Scan for the cell matching the given text and deliver its [x, y] coordinate at center. 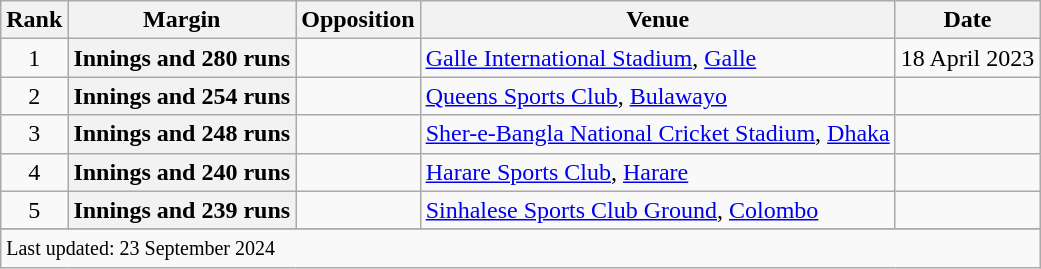
Sinhalese Sports Club Ground, Colombo [658, 210]
Galle International Stadium, Galle [658, 58]
Innings and 254 runs [182, 96]
Innings and 240 runs [182, 172]
3 [34, 134]
4 [34, 172]
1 [34, 58]
Queens Sports Club, Bulawayo [658, 96]
Innings and 280 runs [182, 58]
2 [34, 96]
Last updated: 23 September 2024 [520, 248]
Innings and 248 runs [182, 134]
Venue [658, 20]
18 April 2023 [967, 58]
Sher-e-Bangla National Cricket Stadium, Dhaka [658, 134]
5 [34, 210]
Rank [34, 20]
Opposition [358, 20]
Date [967, 20]
Margin [182, 20]
Innings and 239 runs [182, 210]
Harare Sports Club, Harare [658, 172]
